Detect which cell encompasses the target text, then output its [x, y] center coordinate. 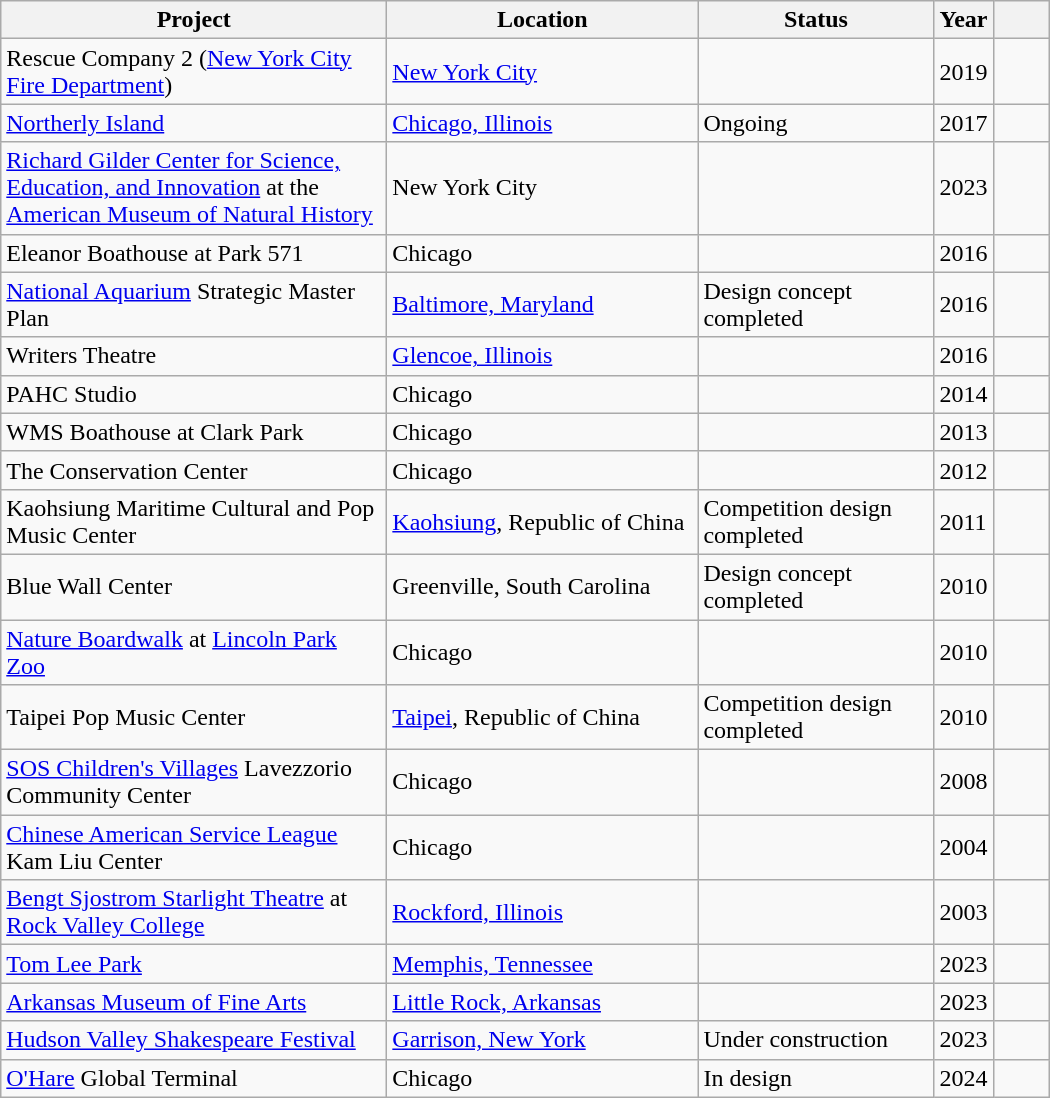
2017 [964, 123]
Kaohsiung Maritime Cultural and Pop Music Center [194, 522]
The Conservation Center [194, 470]
Taipei, Republic of China [542, 718]
Baltimore, Maryland [542, 304]
Under construction [816, 1040]
2024 [964, 1078]
PAHC Studio [194, 394]
2004 [964, 848]
Hudson Valley Shakespeare Festival [194, 1040]
Project [194, 20]
2008 [964, 782]
SOS Children's Villages Lavezzorio Community Center [194, 782]
Kaohsiung, Republic of China [542, 522]
Bengt Sjostrom Starlight Theatre at Rock Valley College [194, 912]
O'Hare Global Terminal [194, 1078]
Taipei Pop Music Center [194, 718]
2011 [964, 522]
2019 [964, 72]
Tom Lee Park [194, 964]
Northerly Island [194, 123]
2013 [964, 432]
National Aquarium Strategic Master Plan [194, 304]
Writers Theatre [194, 356]
Memphis, Tennessee [542, 964]
Blue Wall Center [194, 586]
Greenville, South Carolina [542, 586]
Arkansas Museum of Fine Arts [194, 1002]
Ongoing [816, 123]
2012 [964, 470]
In design [816, 1078]
WMS Boathouse at Clark Park [194, 432]
Year [964, 20]
Chinese American Service League Kam Liu Center [194, 848]
2014 [964, 394]
Rescue Company 2 (New York City Fire Department) [194, 72]
Rockford, Illinois [542, 912]
2003 [964, 912]
Garrison, New York [542, 1040]
Location [542, 20]
Eleanor Boathouse at Park 571 [194, 253]
Richard Gilder Center for Science, Education, and Innovation at the American Museum of Natural History [194, 188]
Chicago, Illinois [542, 123]
Status [816, 20]
Glencoe, Illinois [542, 356]
Little Rock, Arkansas [542, 1002]
Nature Boardwalk at Lincoln Park Zoo [194, 652]
